For the text-containing cell, return its midpoint in [x, y] coordinate format. 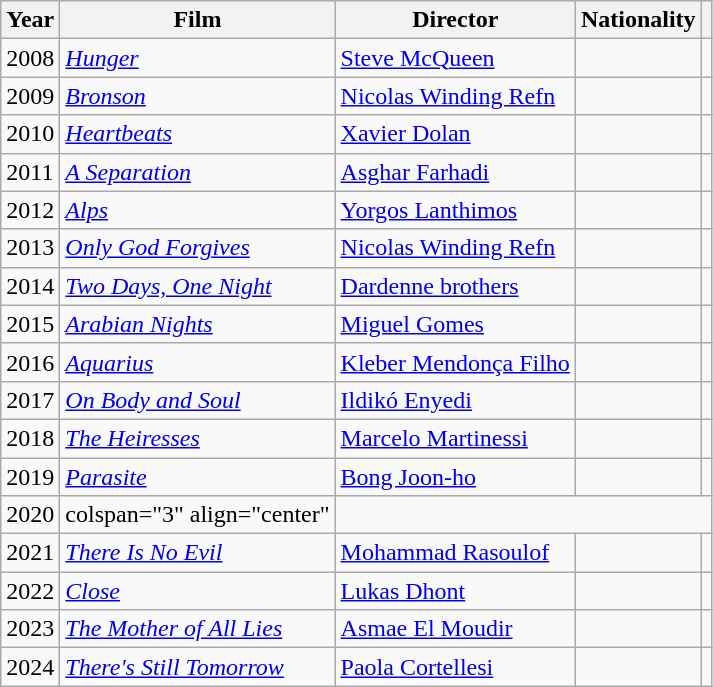
Film [198, 20]
Asmae El Moudir [455, 629]
2014 [30, 286]
Two Days, One Night [198, 286]
There Is No Evil [198, 553]
2012 [30, 210]
2023 [30, 629]
Alps [198, 210]
Miguel Gomes [455, 324]
The Mother of All Lies [198, 629]
2018 [30, 438]
Paola Cortellesi [455, 667]
On Body and Soul [198, 400]
2024 [30, 667]
Bronson [198, 96]
Close [198, 591]
Only God Forgives [198, 248]
Steve McQueen [455, 58]
2021 [30, 553]
Arabian Nights [198, 324]
There's Still Tomorrow [198, 667]
Xavier Dolan [455, 134]
Year [30, 20]
Kleber Mendonça Filho [455, 362]
2010 [30, 134]
Dardenne brothers [455, 286]
2016 [30, 362]
2009 [30, 96]
2015 [30, 324]
colspan="3" align="center" [198, 515]
Nationality [638, 20]
2013 [30, 248]
Marcelo Martinessi [455, 438]
Yorgos Lanthimos [455, 210]
Lukas Dhont [455, 591]
Aquarius [198, 362]
Parasite [198, 477]
Mohammad Rasoulof [455, 553]
2008 [30, 58]
Director [455, 20]
Asghar Farhadi [455, 172]
Heartbeats [198, 134]
Bong Joon-ho [455, 477]
The Heiresses [198, 438]
2020 [30, 515]
2019 [30, 477]
Ildikó Enyedi [455, 400]
2011 [30, 172]
A Separation [198, 172]
2017 [30, 400]
2022 [30, 591]
Hunger [198, 58]
